Return the [x, y] coordinate for the center point of the cell that contains the specified text.  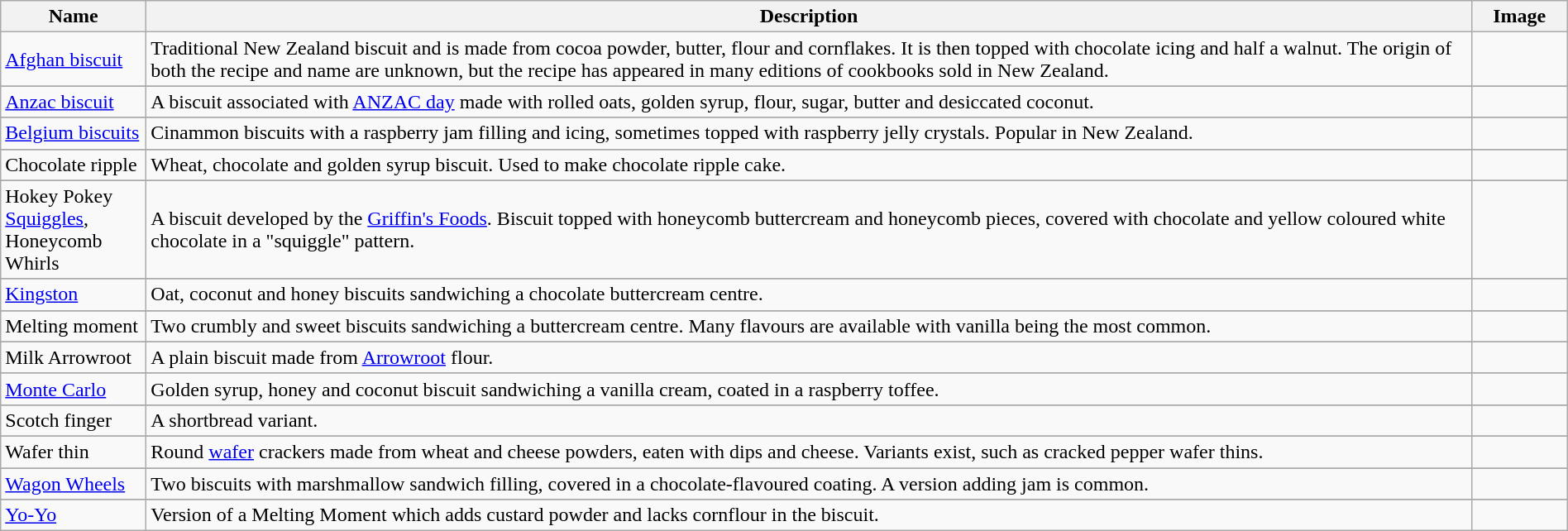
A shortbread variant. [809, 420]
Round wafer crackers made from wheat and cheese powders, eaten with dips and cheese. Variants exist, such as cracked pepper wafer thins. [809, 452]
Two biscuits with marshmallow sandwich filling, covered in a chocolate-flavoured coating. A version adding jam is common. [809, 484]
Two crumbly and sweet biscuits sandwiching a buttercream centre. Many flavours are available with vanilla being the most common. [809, 326]
Hokey Pokey Squiggles, Honeycomb Whirls [74, 230]
A biscuit associated with ANZAC day made with rolled oats, golden syrup, flour, sugar, butter and desiccated coconut. [809, 102]
Wafer thin [74, 452]
Afghan biscuit [74, 60]
Chocolate ripple [74, 165]
Image [1519, 17]
Melting moment [74, 326]
Anzac biscuit [74, 102]
Golden syrup, honey and coconut biscuit sandwiching a vanilla cream, coated in a raspberry toffee. [809, 389]
Name [74, 17]
Version of a Melting Moment which adds custard powder and lacks cornflour in the biscuit. [809, 515]
Oat, coconut and honey biscuits sandwiching a chocolate buttercream centre. [809, 294]
Monte Carlo [74, 389]
Wheat, chocolate and golden syrup biscuit. Used to make chocolate ripple cake. [809, 165]
Belgium biscuits [74, 133]
Scotch finger [74, 420]
Wagon Wheels [74, 484]
A plain biscuit made from Arrowroot flour. [809, 357]
Yo-Yo [74, 515]
Description [809, 17]
Cinammon biscuits with a raspberry jam filling and icing, sometimes topped with raspberry jelly crystals. Popular in New Zealand. [809, 133]
Milk Arrowroot [74, 357]
Kingston [74, 294]
